Locate the cell with the specified text and output its (x, y) center coordinate. 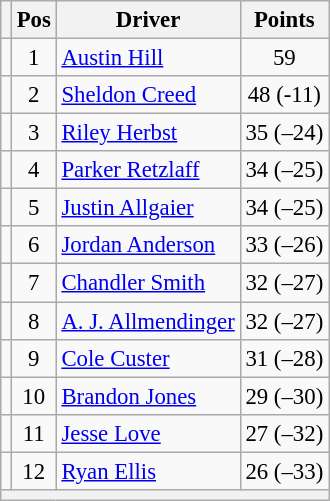
3 (34, 133)
Ryan Ellis (148, 471)
9 (34, 358)
4 (34, 170)
27 (–32) (284, 433)
Brandon Jones (148, 396)
26 (–33) (284, 471)
A. J. Allmendinger (148, 321)
33 (–26) (284, 245)
Sheldon Creed (148, 95)
12 (34, 471)
6 (34, 245)
59 (284, 58)
2 (34, 95)
Cole Custer (148, 358)
7 (34, 283)
Jordan Anderson (148, 245)
48 (-11) (284, 95)
Chandler Smith (148, 283)
Parker Retzlaff (148, 170)
Jesse Love (148, 433)
10 (34, 396)
29 (–30) (284, 396)
Pos (34, 20)
8 (34, 321)
1 (34, 58)
35 (–24) (284, 133)
Austin Hill (148, 58)
Riley Herbst (148, 133)
31 (–28) (284, 358)
11 (34, 433)
Justin Allgaier (148, 208)
Driver (148, 20)
5 (34, 208)
Points (284, 20)
